Pinpoint the cell where the given text exists, returning its (x, y) midpoint coordinate. 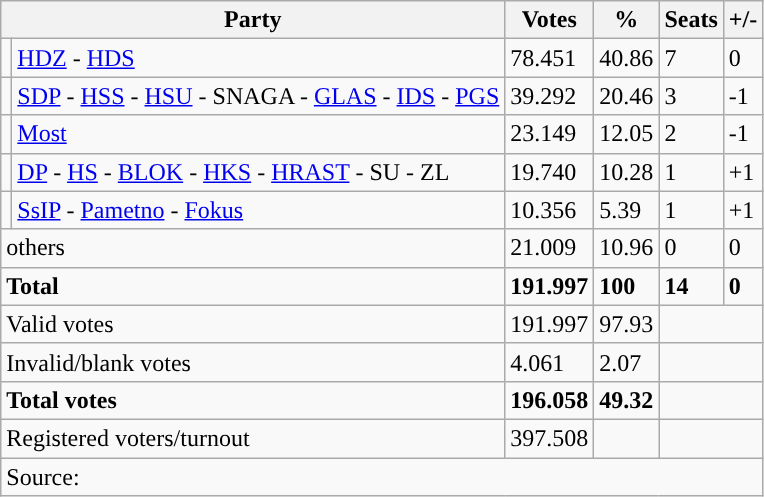
Invalid/blank votes (253, 362)
SDP - HSS - HSU - SNAGA - GLAS - IDS - PGS (258, 96)
78.451 (550, 58)
Seats (691, 20)
2.07 (626, 362)
3 (691, 96)
23.149 (550, 134)
Valid votes (253, 324)
49.32 (626, 400)
DP - HS - BLOK - HKS - HRAST - SU - ZL (258, 172)
others (253, 248)
Party (253, 20)
7 (691, 58)
14 (691, 286)
97.93 (626, 324)
196.058 (550, 400)
2 (691, 134)
19.740 (550, 172)
10.96 (626, 248)
SsIP - Pametno - Fokus (258, 210)
Votes (550, 20)
12.05 (626, 134)
% (626, 20)
21.009 (550, 248)
10.356 (550, 210)
+/- (742, 20)
39.292 (550, 96)
Source: (382, 477)
100 (626, 286)
10.28 (626, 172)
HDZ - HDS (258, 58)
Registered voters/turnout (253, 438)
4.061 (550, 362)
40.86 (626, 58)
Most (258, 134)
Total votes (253, 400)
397.508 (550, 438)
Total (253, 286)
20.46 (626, 96)
5.39 (626, 210)
